Return the (X, Y) coordinate for the center point of the cell that contains the specified text.  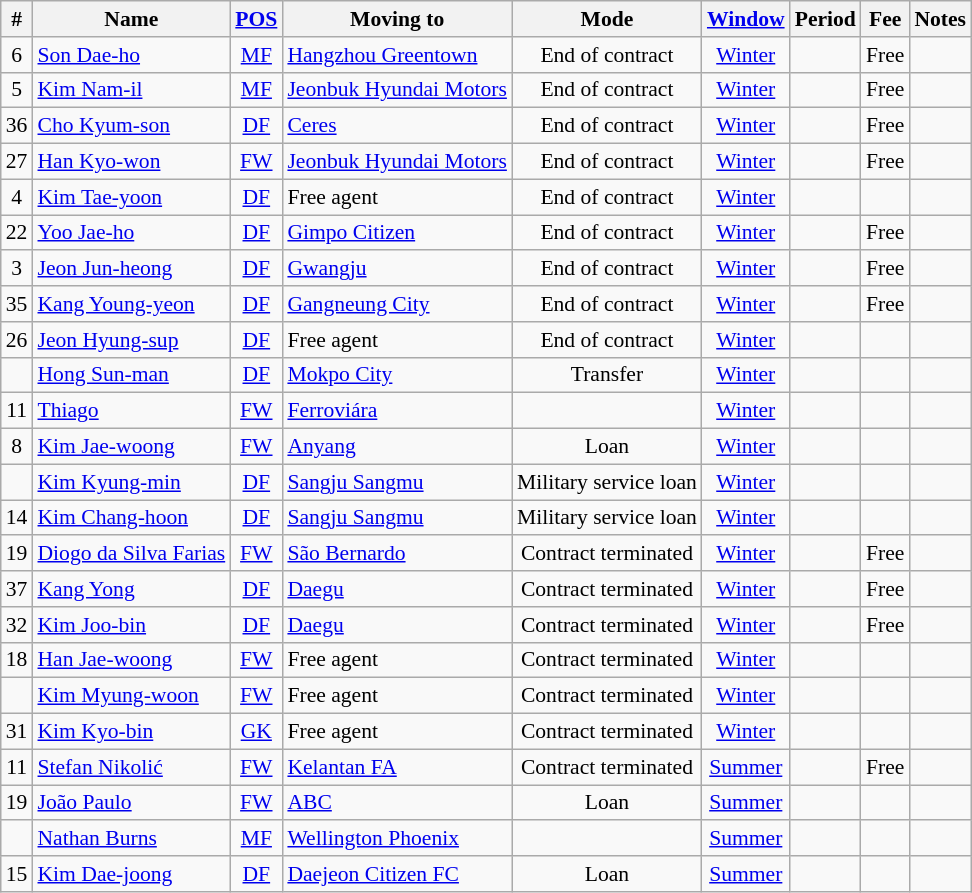
6 (17, 55)
Diogo da Silva Farias (131, 554)
Period (826, 19)
# (17, 19)
Kelantan FA (397, 767)
Hong Sun-man (131, 375)
Name (131, 19)
Kim Kyo-bin (131, 732)
Moving to (397, 19)
Jeon Hyung-sup (131, 340)
31 (17, 732)
Kim Tae-yoon (131, 197)
POS (256, 19)
Kim Kyung-min (131, 482)
ABC (397, 803)
14 (17, 518)
Kim Myung-woon (131, 696)
Kim Jae-woong (131, 447)
Gimpo Citizen (397, 233)
Kim Nam-il (131, 90)
Kim Joo-bin (131, 625)
Kang Yong (131, 589)
Gwangju (397, 269)
35 (17, 304)
18 (17, 660)
Wellington Phoenix (397, 839)
Kang Young-yeon (131, 304)
Kim Dae-joong (131, 874)
Transfer (607, 375)
Window (746, 19)
Mokpo City (397, 375)
Son Dae-ho (131, 55)
GK (256, 732)
Yoo Jae-ho (131, 233)
5 (17, 90)
Gangneung City (397, 304)
Notes (940, 19)
João Paulo (131, 803)
Han Kyo-won (131, 162)
Thiago (131, 411)
Cho Kyum-son (131, 126)
Ceres (397, 126)
3 (17, 269)
4 (17, 197)
Stefan Nikolić (131, 767)
Daejeon Citizen FC (397, 874)
Han Jae-woong (131, 660)
36 (17, 126)
Anyang (397, 447)
37 (17, 589)
27 (17, 162)
Ferroviára (397, 411)
Nathan Burns (131, 839)
15 (17, 874)
Mode (607, 19)
32 (17, 625)
8 (17, 447)
São Bernardo (397, 554)
22 (17, 233)
26 (17, 340)
Kim Chang-hoon (131, 518)
Jeon Jun-heong (131, 269)
Fee (885, 19)
Hangzhou Greentown (397, 55)
